Detect which cell encompasses the target text, then output its (x, y) center coordinate. 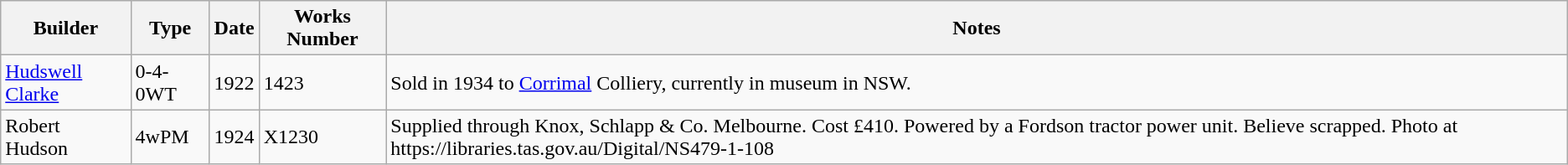
1922 (235, 82)
0-4-0WT (170, 82)
4wPM (170, 137)
1423 (322, 82)
X1230 (322, 137)
Builder (65, 28)
Sold in 1934 to Corrimal Colliery, currently in museum in NSW. (977, 82)
Type (170, 28)
Hudswell Clarke (65, 82)
Notes (977, 28)
Date (235, 28)
1924 (235, 137)
Robert Hudson (65, 137)
Works Number (322, 28)
